For the text-containing cell, return its midpoint in (X, Y) coordinate format. 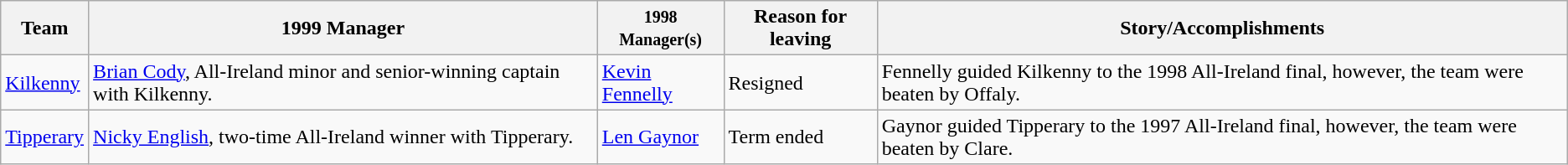
Kilkenny (45, 82)
Fennelly guided Kilkenny to the 1998 All-Ireland final, however, the team were beaten by Offaly. (1222, 82)
Gaynor guided Tipperary to the 1997 All-Ireland final, however, the team were beaten by Clare. (1222, 137)
Team (45, 28)
Term ended (801, 137)
Nicky English, two-time All-Ireland winner with Tipperary. (343, 137)
Resigned (801, 82)
Reason for leaving (801, 28)
Tipperary (45, 137)
Kevin Fennelly (660, 82)
Story/Accomplishments (1222, 28)
1998 Manager(s) (660, 28)
Len Gaynor (660, 137)
Brian Cody, All-Ireland minor and senior-winning captain with Kilkenny. (343, 82)
1999 Manager (343, 28)
